Search for the cell housing the specified text and yield its [x, y] center coordinate. 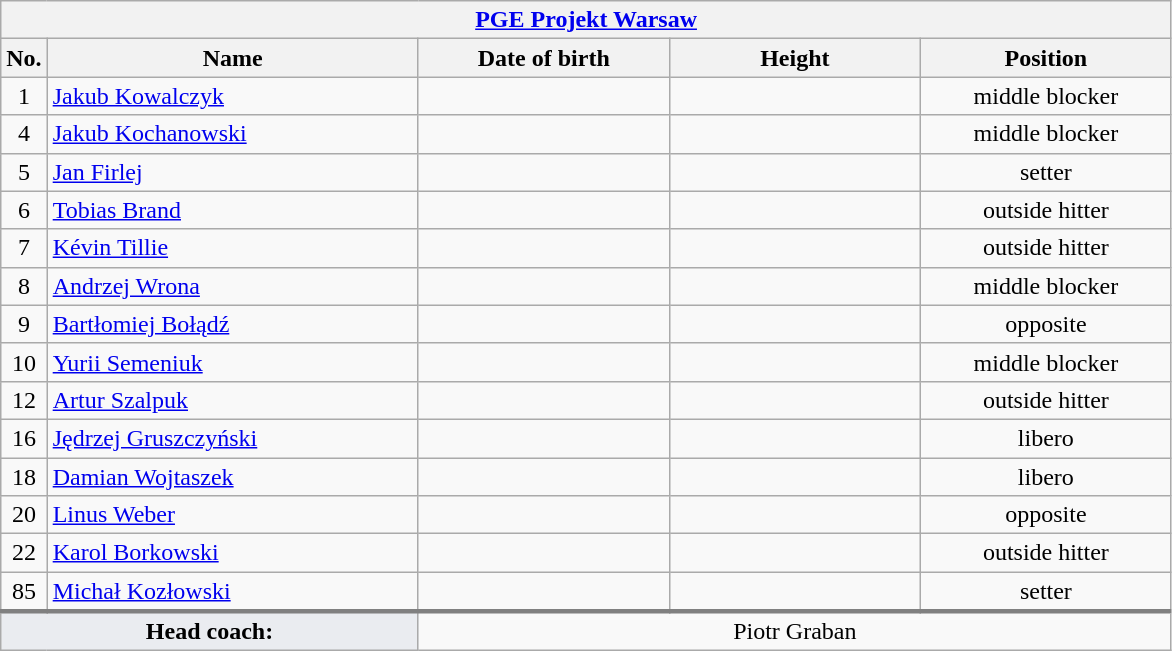
Jakub Kochanowski [232, 134]
Damian Wojtaszek [232, 477]
Jan Firlej [232, 172]
1 [24, 96]
Kévin Tillie [232, 248]
Height [794, 58]
Bartłomiej Bołądź [232, 324]
6 [24, 210]
20 [24, 515]
Jędrzej Gruszczyński [232, 438]
Michał Kozłowski [232, 592]
10 [24, 362]
No. [24, 58]
9 [24, 324]
Artur Szalpuk [232, 400]
Head coach: [210, 631]
Position [1046, 58]
PGE Projekt Warsaw [586, 20]
Name [232, 58]
Jakub Kowalczyk [232, 96]
Date of birth [544, 58]
22 [24, 553]
4 [24, 134]
16 [24, 438]
Yurii Semeniuk [232, 362]
85 [24, 592]
18 [24, 477]
12 [24, 400]
7 [24, 248]
Linus Weber [232, 515]
8 [24, 286]
Piotr Graban [794, 631]
Tobias Brand [232, 210]
5 [24, 172]
Karol Borkowski [232, 553]
Andrzej Wrona [232, 286]
